Provide the [x, y] coordinate of the cell's center where the given text is located.  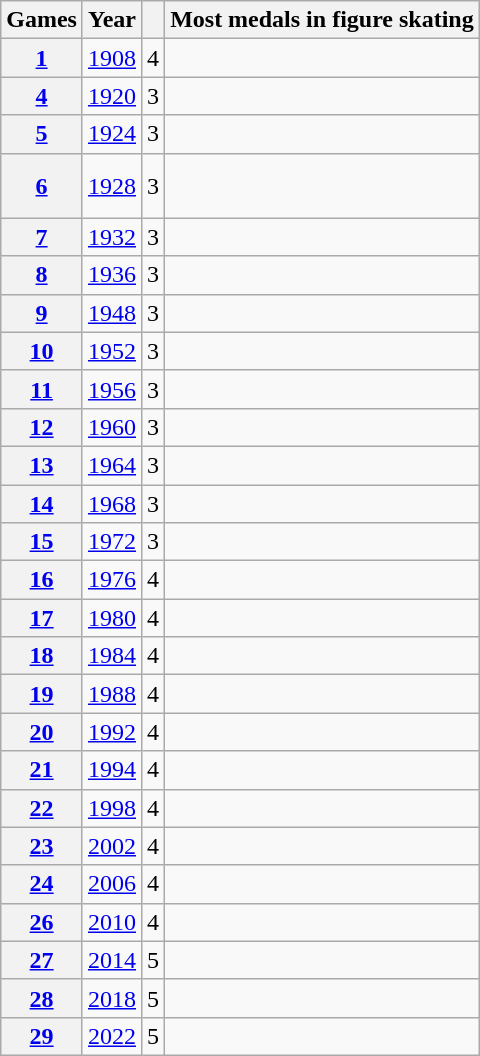
2006 [112, 884]
24 [42, 884]
28 [42, 998]
26 [42, 922]
1 [42, 58]
1960 [112, 427]
13 [42, 465]
1998 [112, 808]
1952 [112, 351]
1924 [112, 134]
Most medals in figure skating [322, 20]
Year [112, 20]
Games [42, 20]
1956 [112, 389]
14 [42, 503]
1932 [112, 237]
8 [42, 275]
1908 [112, 58]
15 [42, 542]
12 [42, 427]
22 [42, 808]
2010 [112, 922]
19 [42, 694]
1936 [112, 275]
1968 [112, 503]
18 [42, 656]
1994 [112, 770]
17 [42, 618]
1948 [112, 313]
1980 [112, 618]
1972 [112, 542]
2022 [112, 1036]
11 [42, 389]
1976 [112, 580]
1920 [112, 96]
21 [42, 770]
7 [42, 237]
23 [42, 846]
1988 [112, 694]
2018 [112, 998]
16 [42, 580]
20 [42, 732]
1928 [112, 186]
1984 [112, 656]
6 [42, 186]
9 [42, 313]
29 [42, 1036]
10 [42, 351]
27 [42, 960]
1964 [112, 465]
2002 [112, 846]
2014 [112, 960]
1992 [112, 732]
